Pinpoint the cell where the given text exists, returning its [x, y] midpoint coordinate. 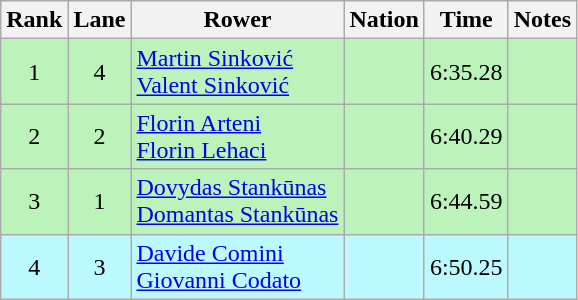
Florin ArteniFlorin Lehaci [238, 136]
6:44.59 [466, 202]
Time [466, 20]
6:40.29 [466, 136]
Dovydas StankūnasDomantas Stankūnas [238, 202]
Nation [384, 20]
6:35.28 [466, 72]
Davide CominiGiovanni Codato [238, 266]
Rower [238, 20]
Martin SinkovićValent Sinković [238, 72]
Notes [542, 20]
Lane [100, 20]
6:50.25 [466, 266]
Rank [34, 20]
